Capture the cell that displays the provided text and extract its [X, Y] central coordinate. 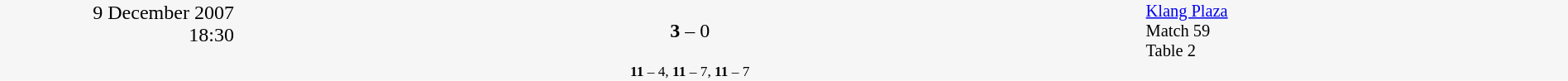
3 – 0 [690, 31]
9 December 200718:30 [117, 40]
11 – 4, 11 – 7, 11 – 7 [690, 71]
Klang PlazaMatch 59Table 2 [1356, 31]
